For the text-containing cell, return its midpoint in [X, Y] coordinate format. 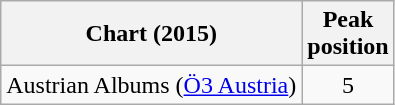
Austrian Albums (Ö3 Austria) [152, 85]
Peakposition [348, 34]
5 [348, 85]
Chart (2015) [152, 34]
